Capture the cell that displays the provided text and extract its (X, Y) central coordinate. 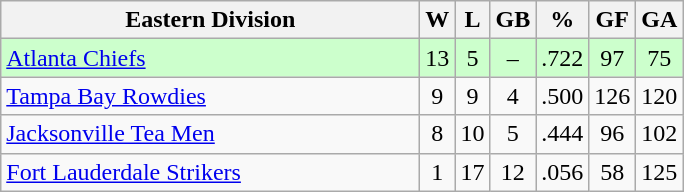
.722 (562, 58)
Jacksonville Tea Men (210, 134)
10 (472, 134)
GF (612, 20)
GB (513, 20)
Fort Lauderdale Strikers (210, 172)
125 (660, 172)
75 (660, 58)
97 (612, 58)
.500 (562, 96)
4 (513, 96)
.056 (562, 172)
Atlanta Chiefs (210, 58)
13 (438, 58)
120 (660, 96)
1 (438, 172)
– (513, 58)
17 (472, 172)
Eastern Division (210, 20)
102 (660, 134)
.444 (562, 134)
58 (612, 172)
GA (660, 20)
% (562, 20)
W (438, 20)
L (472, 20)
126 (612, 96)
12 (513, 172)
96 (612, 134)
Tampa Bay Rowdies (210, 96)
8 (438, 134)
